Scan for the cell matching the given text and deliver its (x, y) coordinate at center. 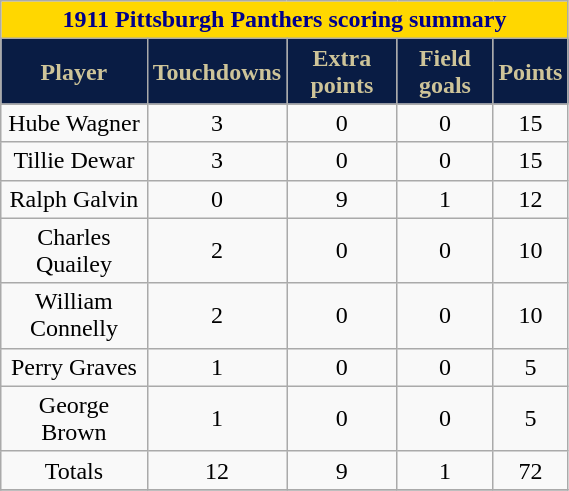
72 (530, 470)
Charles Quailey (74, 250)
1911 Pittsburgh Panthers scoring summary (284, 20)
Tillie Dewar (74, 161)
Perry Graves (74, 367)
Field goals (445, 72)
William Connelly (74, 316)
Hube Wagner (74, 123)
Ralph Galvin (74, 199)
Player (74, 72)
Points (530, 72)
Totals (74, 470)
Extra points (342, 72)
George Brown (74, 418)
Touchdowns (217, 72)
